Return [X, Y] of the center of cell containing provided text 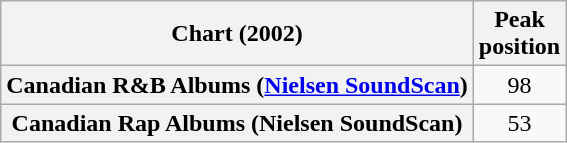
98 [519, 85]
Canadian R&B Albums (Nielsen SoundScan) [238, 85]
Chart (2002) [238, 34]
Peakposition [519, 34]
53 [519, 123]
Canadian Rap Albums (Nielsen SoundScan) [238, 123]
